Identify which cell holds the provided text, then report its [X, Y] central coordinate. 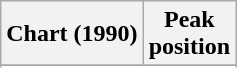
Peakposition [189, 34]
Chart (1990) [72, 34]
